Search for the cell housing the specified text and yield its (X, Y) center coordinate. 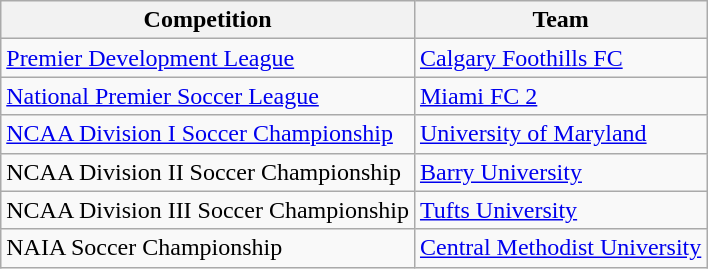
Tufts University (560, 210)
NAIA Soccer Championship (208, 248)
NCAA Division II Soccer Championship (208, 172)
Calgary Foothills FC (560, 58)
Team (560, 20)
NCAA Division I Soccer Championship (208, 134)
NCAA Division III Soccer Championship (208, 210)
Premier Development League (208, 58)
Central Methodist University (560, 248)
National Premier Soccer League (208, 96)
Barry University (560, 172)
University of Maryland (560, 134)
Competition (208, 20)
Miami FC 2 (560, 96)
